For the text-containing cell, return its midpoint in (x, y) coordinate format. 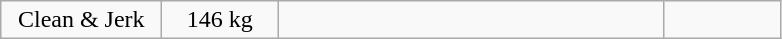
146 kg (220, 20)
Clean & Jerk (82, 20)
